For the text-containing cell, return its midpoint in (x, y) coordinate format. 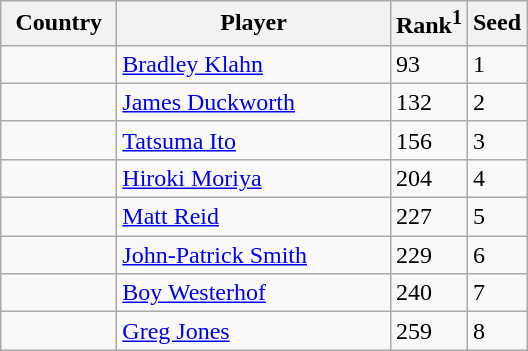
Boy Westerhof (254, 293)
240 (428, 293)
2 (496, 102)
4 (496, 178)
204 (428, 178)
132 (428, 102)
8 (496, 331)
Greg Jones (254, 331)
Country (59, 24)
3 (496, 140)
93 (428, 64)
Rank1 (428, 24)
7 (496, 293)
Matt Reid (254, 217)
Tatsuma Ito (254, 140)
156 (428, 140)
1 (496, 64)
Hiroki Moriya (254, 178)
Seed (496, 24)
6 (496, 255)
259 (428, 331)
227 (428, 217)
5 (496, 217)
James Duckworth (254, 102)
Bradley Klahn (254, 64)
John-Patrick Smith (254, 255)
Player (254, 24)
229 (428, 255)
